Return the (X, Y) coordinate for the center point of the cell that contains the specified text.  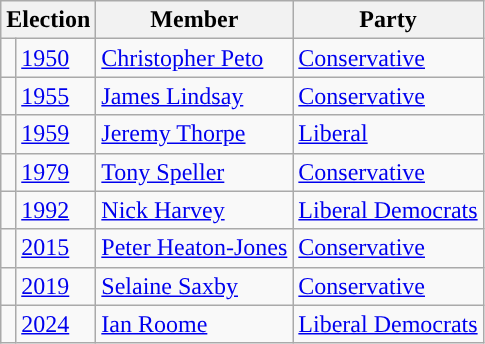
Jeremy Thorpe (194, 134)
1955 (56, 96)
Christopher Peto (194, 58)
Ian Roome (194, 324)
1992 (56, 210)
1959 (56, 134)
1950 (56, 58)
2019 (56, 286)
Election (48, 20)
Member (194, 20)
2024 (56, 324)
Peter Heaton-Jones (194, 248)
James Lindsay (194, 96)
Party (388, 20)
Tony Speller (194, 172)
1979 (56, 172)
Nick Harvey (194, 210)
Selaine Saxby (194, 286)
Liberal (388, 134)
2015 (56, 248)
